Search for the cell housing the specified text and yield its (x, y) center coordinate. 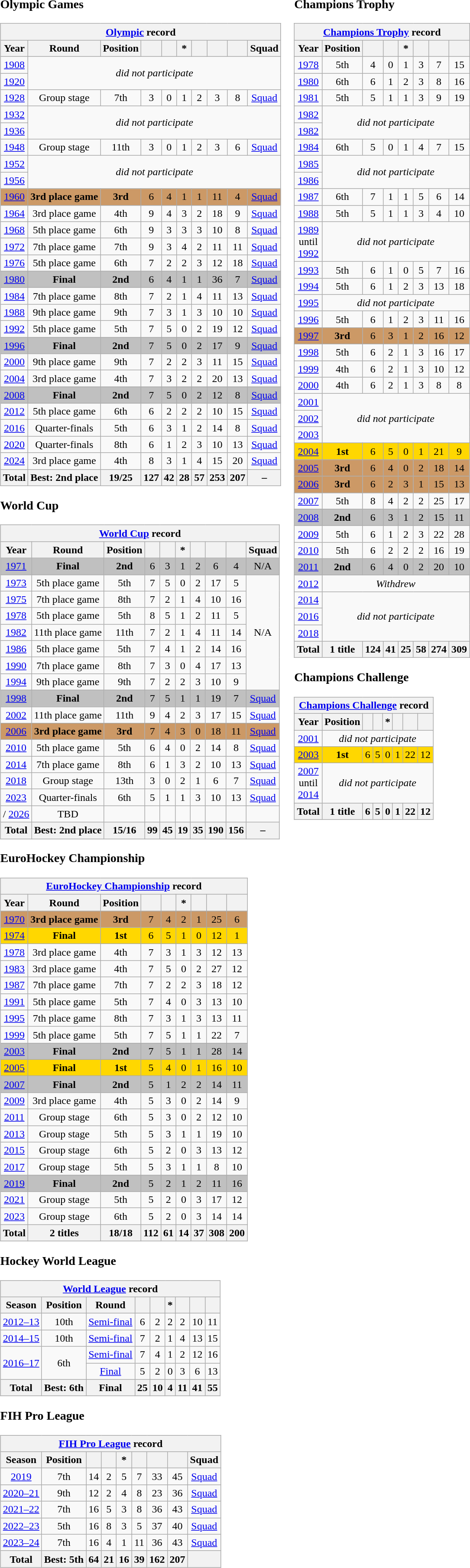
2021 (14, 1200)
57 (199, 477)
2 titles (64, 1233)
1952 (14, 164)
35 (198, 830)
FIH Pro League record (110, 1444)
23 (157, 1493)
1981 (308, 98)
2015 (14, 1150)
1968 (14, 230)
1991 (14, 1002)
1983 (14, 969)
33 (157, 1477)
39 (139, 1559)
Withdrew (395, 583)
1972 (14, 246)
64 (94, 1559)
1948 (14, 147)
1928 (14, 98)
2024 (14, 461)
124 (373, 650)
Olympic record (140, 32)
EuroHockey Championship record (124, 886)
1975 (16, 599)
2016–17 (21, 1363)
2013 (14, 1134)
1971 (16, 566)
2014–15 (21, 1338)
253 (217, 477)
1997 (308, 336)
2021–22 (21, 1509)
1993 (308, 270)
2023–24 (21, 1542)
1908 (14, 65)
200 (237, 1233)
15/16 (124, 830)
1973 (16, 583)
1974 (14, 936)
1932 (14, 114)
190 (216, 830)
2020 (14, 444)
1936 (14, 131)
99 (152, 830)
Best: 5th (64, 1559)
19/25 (121, 477)
61 (168, 1233)
1985 (308, 164)
Best: 6th (64, 1388)
27 (217, 969)
127 (152, 477)
1970 (14, 919)
/ 2026 (16, 814)
Champions Challenge record (364, 705)
55 (212, 1388)
1992 (14, 329)
40 (178, 1526)
156 (236, 830)
2022–23 (21, 1526)
2017 (14, 1167)
18/18 (121, 1233)
1920 (14, 82)
1989until 1992 (308, 242)
2012–13 (21, 1322)
274 (438, 650)
42 (169, 477)
World League record (110, 1289)
1990 (16, 665)
1976 (14, 263)
TBD (68, 814)
1956 (14, 180)
162 (157, 1559)
Champions Trophy record (382, 32)
1960 (14, 197)
2020–21 (21, 1493)
13th (124, 781)
1964 (14, 213)
112 (151, 1233)
2007until 2014 (308, 783)
World Cup record (140, 533)
58 (421, 650)
308 (217, 1233)
309 (459, 650)
